Pinpoint the cell where the given text exists, returning its (X, Y) midpoint coordinate. 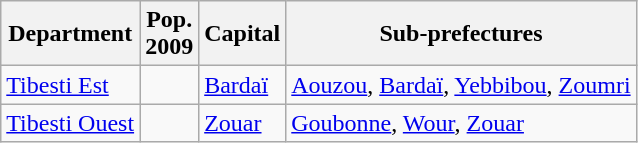
Tibesti Est (70, 85)
Aouzou, Bardaï, Yebbibou, Zoumri (461, 85)
Goubonne, Wour, Zouar (461, 123)
Tibesti Ouest (70, 123)
Bardaï (242, 85)
Sub-prefectures (461, 34)
Pop.2009 (170, 34)
Capital (242, 34)
Department (70, 34)
Zouar (242, 123)
